Capture the cell that displays the provided text and extract its [X, Y] central coordinate. 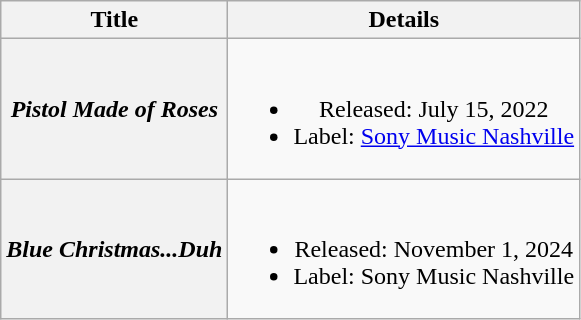
Details [404, 20]
Blue Christmas...Duh [114, 249]
Pistol Made of Roses [114, 109]
Title [114, 20]
Released: July 15, 2022Label: Sony Music Nashville [404, 109]
Released: November 1, 2024Label: Sony Music Nashville [404, 249]
